Locate the cell with the specified text and output its [X, Y] center coordinate. 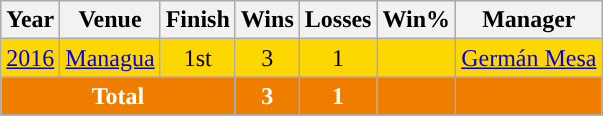
Managua [110, 58]
Losses [338, 20]
2016 [30, 58]
Total [118, 96]
1st [198, 58]
Venue [110, 20]
Wins [267, 20]
Finish [198, 20]
Win% [416, 20]
Germán Mesa [529, 58]
Year [30, 20]
Manager [529, 20]
